Return [x, y] of the center of cell containing provided text 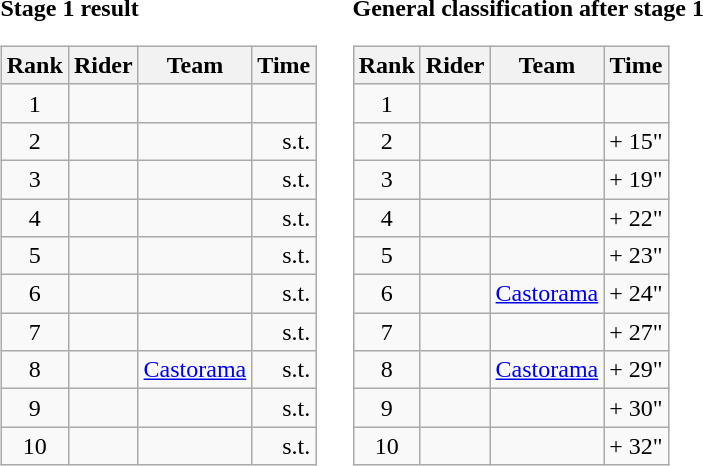
+ 15" [636, 141]
+ 19" [636, 179]
+ 24" [636, 294]
+ 23" [636, 256]
+ 30" [636, 408]
+ 29" [636, 370]
+ 32" [636, 446]
+ 27" [636, 332]
+ 22" [636, 217]
